Search for the cell housing the specified text and yield its [X, Y] center coordinate. 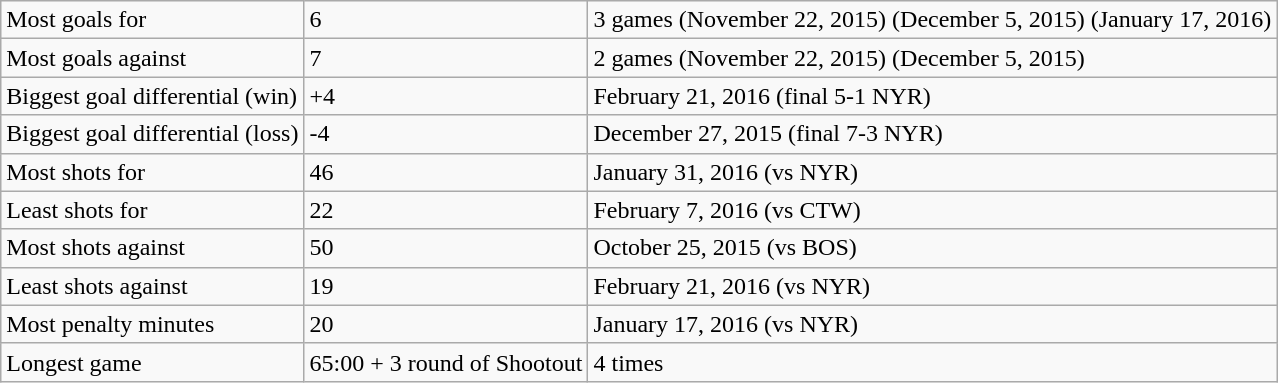
4 times [932, 362]
+4 [446, 96]
2 games (November 22, 2015) (December 5, 2015) [932, 58]
65:00 + 3 round of Shootout [446, 362]
19 [446, 286]
-4 [446, 134]
Least shots against [152, 286]
Most penalty minutes [152, 324]
22 [446, 210]
October 25, 2015 (vs BOS) [932, 248]
February 7, 2016 (vs CTW) [932, 210]
January 17, 2016 (vs NYR) [932, 324]
Most shots for [152, 172]
46 [446, 172]
February 21, 2016 (final 5-1 NYR) [932, 96]
6 [446, 20]
Most goals for [152, 20]
February 21, 2016 (vs NYR) [932, 286]
Biggest goal differential (win) [152, 96]
Most shots against [152, 248]
Longest game [152, 362]
20 [446, 324]
7 [446, 58]
Least shots for [152, 210]
December 27, 2015 (final 7-3 NYR) [932, 134]
3 games (November 22, 2015) (December 5, 2015) (January 17, 2016) [932, 20]
Most goals against [152, 58]
Biggest goal differential (loss) [152, 134]
January 31, 2016 (vs NYR) [932, 172]
50 [446, 248]
